Extract the [X, Y] coordinate from the center of the cell holding the provided text.  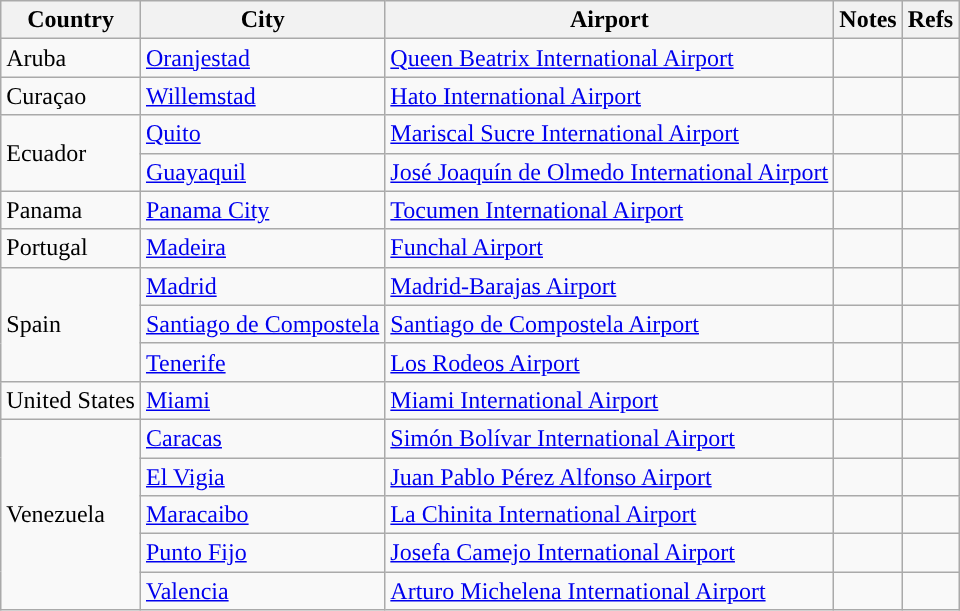
Punto Fijo [262, 553]
Ecuador [71, 153]
Queen Beatrix International Airport [610, 58]
Willemstad [262, 96]
Caracas [262, 438]
Madrid [262, 286]
City [262, 20]
Josefa Camejo International Airport [610, 553]
Tocumen International Airport [610, 210]
Aruba [71, 58]
Santiago de Compostela [262, 324]
Airport [610, 20]
Santiago de Compostela Airport [610, 324]
La Chinita International Airport [610, 515]
El Vigia [262, 477]
Country [71, 20]
Juan Pablo Pérez Alfonso Airport [610, 477]
Valencia [262, 591]
Tenerife [262, 362]
Quito [262, 134]
Mariscal Sucre International Airport [610, 134]
Panama [71, 210]
Madrid-Barajas Airport [610, 286]
Madeira [262, 248]
Arturo Michelena International Airport [610, 591]
José Joaquín de Olmedo International Airport [610, 172]
Notes [868, 20]
Los Rodeos Airport [610, 362]
Hato International Airport [610, 96]
Funchal Airport [610, 248]
Miami International Airport [610, 400]
Miami [262, 400]
Maracaibo [262, 515]
Simón Bolívar International Airport [610, 438]
United States [71, 400]
Panama City [262, 210]
Venezuela [71, 514]
Oranjestad [262, 58]
Guayaquil [262, 172]
Spain [71, 324]
Curaçao [71, 96]
Portugal [71, 248]
Refs [930, 20]
